Locate the cell with the specified text and output its [X, Y] center coordinate. 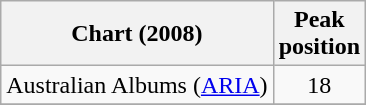
18 [319, 85]
Chart (2008) [137, 34]
Peakposition [319, 34]
Australian Albums (ARIA) [137, 85]
